Return the (X, Y) coordinate for the center point of the cell that contains the specified text.  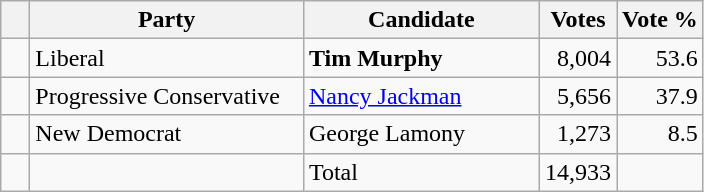
1,273 (578, 134)
George Lamony (421, 134)
Progressive Conservative (167, 96)
53.6 (660, 58)
Liberal (167, 58)
Candidate (421, 20)
5,656 (578, 96)
Party (167, 20)
8.5 (660, 134)
14,933 (578, 172)
8,004 (578, 58)
37.9 (660, 96)
Nancy Jackman (421, 96)
New Democrat (167, 134)
Tim Murphy (421, 58)
Votes (578, 20)
Vote % (660, 20)
Total (421, 172)
